Search for the cell housing the specified text and yield its (x, y) center coordinate. 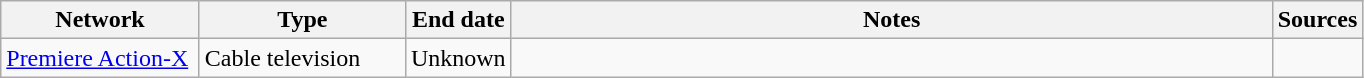
Cable television (302, 58)
Type (302, 20)
Network (100, 20)
Notes (892, 20)
Premiere Action-X (100, 58)
End date (458, 20)
Sources (1318, 20)
Unknown (458, 58)
